Return [x, y] of the center of cell containing provided text 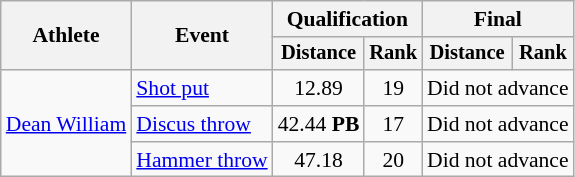
Event [202, 36]
12.89 [319, 88]
Discus throw [202, 124]
Athlete [66, 36]
Shot put [202, 88]
Dean William [66, 124]
19 [393, 88]
Qualification [348, 19]
Final [498, 19]
17 [393, 124]
42.44 PB [319, 124]
